Locate the cell with the specified text and output its (x, y) center coordinate. 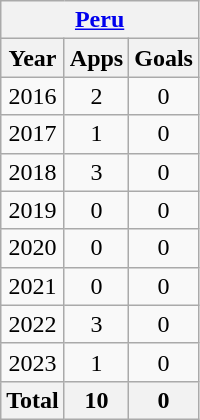
2016 (33, 96)
Peru (100, 20)
2021 (33, 286)
2 (96, 96)
Total (33, 400)
2019 (33, 210)
2022 (33, 324)
10 (96, 400)
2020 (33, 248)
2018 (33, 172)
Goals (164, 58)
2017 (33, 134)
2023 (33, 362)
Apps (96, 58)
Year (33, 58)
